Provide the (x, y) coordinate of the cell's center where the given text is located.  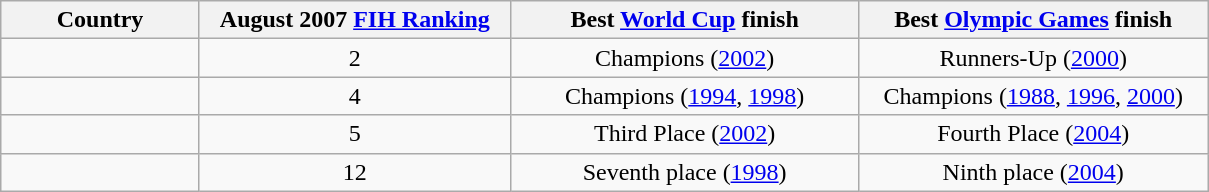
Seventh place (1998) (684, 172)
Champions (2002) (684, 58)
Third Place (2002) (684, 134)
Champions (1994, 1998) (684, 96)
Ninth place (2004) (1034, 172)
Champions (1988, 1996, 2000) (1034, 96)
Runners-Up (2000) (1034, 58)
Best World Cup finish (684, 20)
2 (354, 58)
12 (354, 172)
Best Olympic Games finish (1034, 20)
5 (354, 134)
Fourth Place (2004) (1034, 134)
Country (100, 20)
4 (354, 96)
August 2007 FIH Ranking (354, 20)
